Provide the (x, y) coordinate of the cell's center where the given text is located.  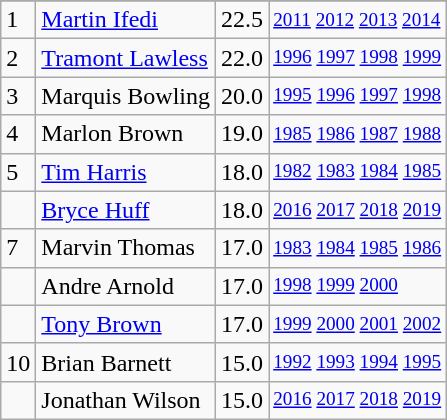
Jonathan Wilson (126, 400)
Marlon Brown (126, 134)
19.0 (242, 134)
Martin Ifedi (126, 20)
Andre Arnold (126, 286)
20.0 (242, 96)
1995 1996 1997 1998 (358, 96)
1983 1984 1985 1986 (358, 248)
Brian Barnett (126, 362)
4 (18, 134)
3 (18, 96)
Bryce Huff (126, 210)
Marvin Thomas (126, 248)
1992 1993 1994 1995 (358, 362)
1982 1983 1984 1985 (358, 172)
2011 2012 2013 2014 (358, 20)
Tim Harris (126, 172)
10 (18, 362)
1999 2000 2001 2002 (358, 324)
Tramont Lawless (126, 58)
7 (18, 248)
Marquis Bowling (126, 96)
22.0 (242, 58)
1996 1997 1998 1999 (358, 58)
1 (18, 20)
5 (18, 172)
1998 1999 2000 (358, 286)
Tony Brown (126, 324)
22.5 (242, 20)
1985 1986 1987 1988 (358, 134)
2 (18, 58)
